Detect which cell encompasses the target text, then output its (X, Y) center coordinate. 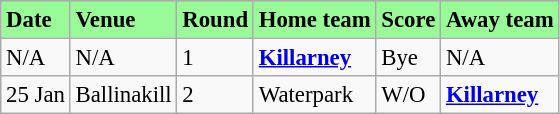
Waterpark (314, 94)
Bye (408, 57)
Home team (314, 19)
Score (408, 19)
W/O (408, 94)
Ballinakill (124, 94)
Venue (124, 19)
Away team (500, 19)
Date (36, 19)
1 (215, 57)
25 Jan (36, 94)
Round (215, 19)
2 (215, 94)
